Return the [X, Y] coordinate for the center point of the cell that contains the specified text.  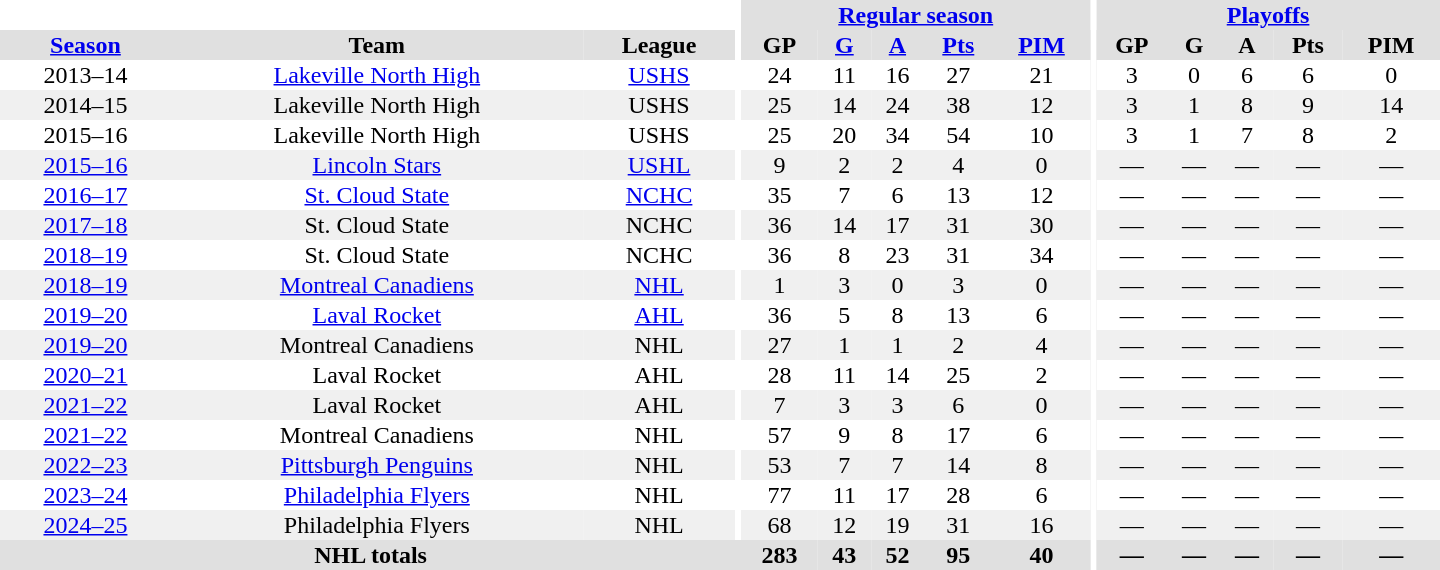
20 [844, 135]
Season [86, 45]
2017–18 [86, 225]
2022–23 [86, 465]
2020–21 [86, 375]
23 [898, 255]
95 [958, 555]
2014–15 [86, 105]
43 [844, 555]
40 [1042, 555]
2024–25 [86, 525]
2013–14 [86, 75]
Regular season [916, 15]
54 [958, 135]
USHL [660, 165]
Lincoln Stars [377, 165]
21 [1042, 75]
5 [844, 315]
283 [780, 555]
30 [1042, 225]
Pittsburgh Penguins [377, 465]
38 [958, 105]
77 [780, 495]
52 [898, 555]
68 [780, 525]
19 [898, 525]
League [660, 45]
53 [780, 465]
57 [780, 435]
Team [377, 45]
2023–24 [86, 495]
Playoffs [1268, 15]
35 [780, 195]
2016–17 [86, 195]
10 [1042, 135]
NHL totals [370, 555]
